Pinpoint the cell where the given text exists, returning its [x, y] midpoint coordinate. 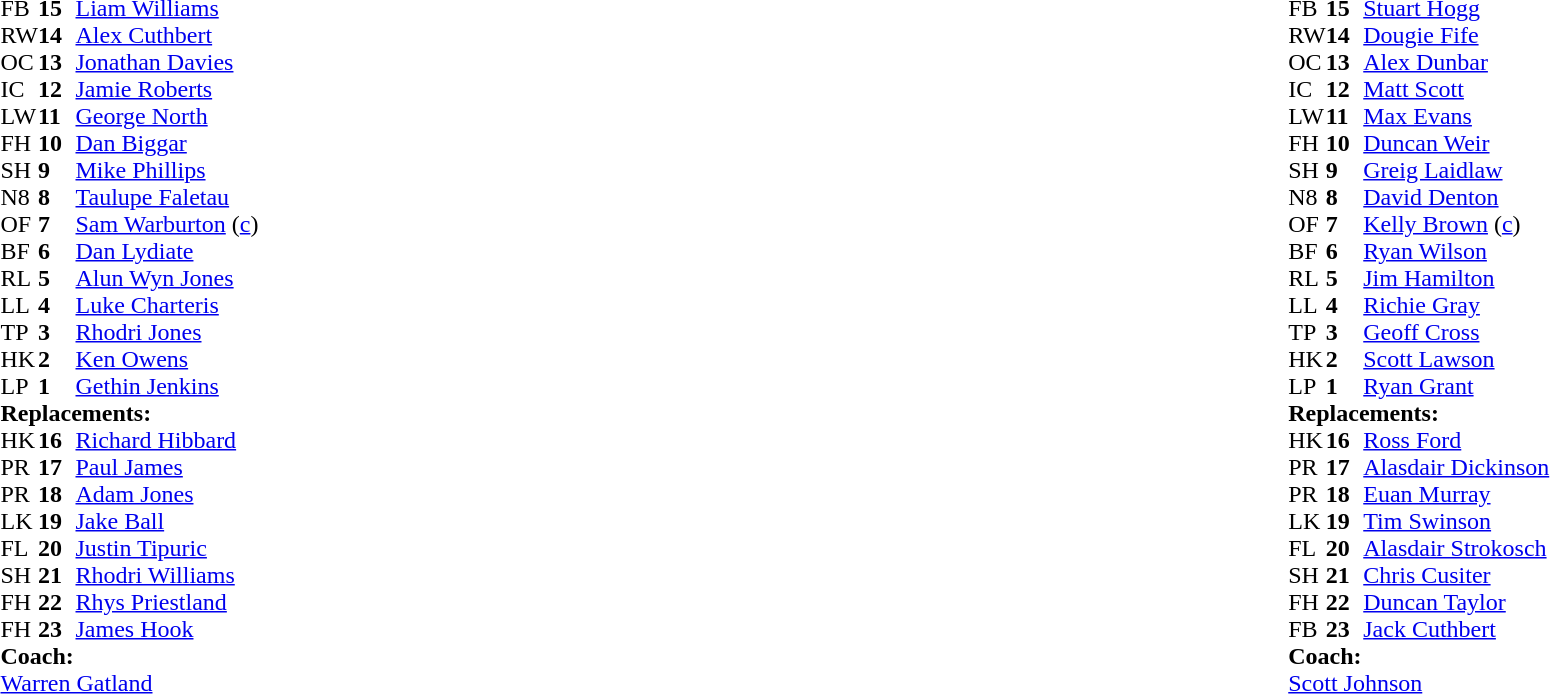
Taulupe Faletau [168, 198]
Luke Charteris [168, 306]
Matt Scott [1456, 90]
Jamie Roberts [168, 90]
Mike Phillips [168, 170]
Alasdair Dickinson [1456, 468]
Ken Owens [168, 360]
Ryan Grant [1456, 386]
Jim Hamilton [1456, 278]
Adam Jones [168, 494]
Greig Laidlaw [1456, 170]
Sam Warburton (c) [168, 224]
Rhys Priestland [168, 602]
David Denton [1456, 198]
Tim Swinson [1456, 522]
Richie Gray [1456, 306]
Alex Cuthbert [168, 36]
Dan Lydiate [168, 252]
James Hook [168, 630]
Geoff Cross [1456, 332]
Paul James [168, 468]
Rhodri Jones [168, 332]
Kelly Brown (c) [1456, 224]
Alasdair Strokosch [1456, 548]
Duncan Taylor [1456, 602]
Ryan Wilson [1456, 252]
Rhodri Williams [168, 576]
Alex Dunbar [1456, 62]
Dougie Fife [1456, 36]
Euan Murray [1456, 494]
Max Evans [1456, 116]
Richard Hibbard [168, 440]
Ross Ford [1456, 440]
Jonathan Davies [168, 62]
Dan Biggar [168, 144]
Scott Lawson [1456, 360]
Jack Cuthbert [1456, 630]
FB [1307, 630]
Gethin Jenkins [168, 386]
George North [168, 116]
Justin Tipuric [168, 548]
Alun Wyn Jones [168, 278]
Duncan Weir [1456, 144]
Jake Ball [168, 522]
Chris Cusiter [1456, 576]
